Locate the cell with the specified text and output its (x, y) center coordinate. 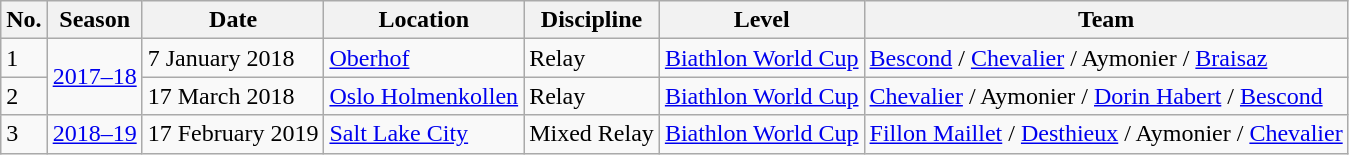
Date (233, 20)
1 (24, 58)
Fillon Maillet / Desthieux / Aymonier / Chevalier (1106, 134)
Bescond / Chevalier / Aymonier / Braisaz (1106, 58)
Oslo Holmenkollen (424, 96)
Location (424, 20)
17 March 2018 (233, 96)
No. (24, 20)
7 January 2018 (233, 58)
Level (762, 20)
Mixed Relay (592, 134)
Season (94, 20)
2018–19 (94, 134)
Oberhof (424, 58)
2017–18 (94, 77)
2 (24, 96)
17 February 2019 (233, 134)
Salt Lake City (424, 134)
Chevalier / Aymonier / Dorin Habert / Bescond (1106, 96)
3 (24, 134)
Discipline (592, 20)
Team (1106, 20)
